Pinpoint the cell where the given text exists, returning its (X, Y) midpoint coordinate. 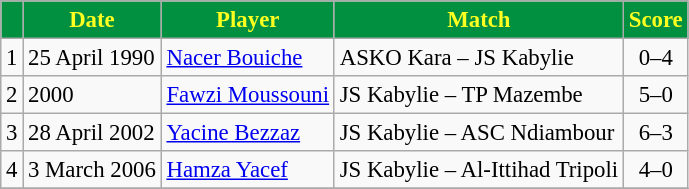
28 April 2002 (92, 133)
25 April 1990 (92, 58)
3 March 2006 (92, 170)
Match (478, 20)
Player (248, 20)
5–0 (656, 95)
Score (656, 20)
ASKO Kara – JS Kabylie (478, 58)
Hamza Yacef (248, 170)
JS Kabylie – Al-Ittihad Tripoli (478, 170)
4 (12, 170)
Fawzi Moussouni (248, 95)
3 (12, 133)
JS Kabylie – ASC Ndiambour (478, 133)
Yacine Bezzaz (248, 133)
6–3 (656, 133)
JS Kabylie – TP Mazembe (478, 95)
Nacer Bouiche (248, 58)
0–4 (656, 58)
1 (12, 58)
4–0 (656, 170)
2 (12, 95)
2000 (92, 95)
Date (92, 20)
